From the cell containing the given text, extract its center point as [x, y] coordinate. 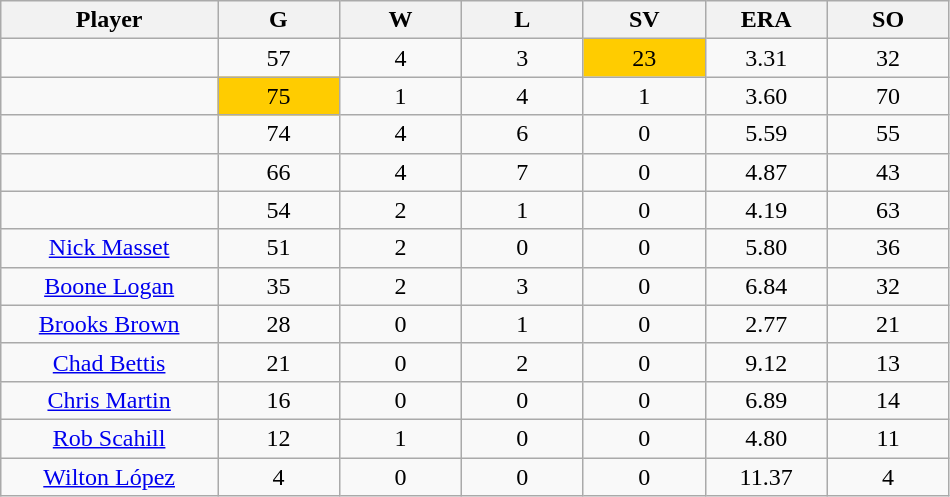
Chris Martin [110, 400]
16 [279, 400]
55 [888, 134]
70 [888, 96]
11 [888, 438]
66 [279, 172]
9.12 [766, 362]
51 [279, 248]
3.31 [766, 58]
Brooks Brown [110, 324]
74 [279, 134]
Chad Bettis [110, 362]
3.60 [766, 96]
36 [888, 248]
4.87 [766, 172]
6.89 [766, 400]
54 [279, 210]
28 [279, 324]
14 [888, 400]
SV [644, 20]
75 [279, 96]
13 [888, 362]
5.80 [766, 248]
11.37 [766, 477]
Wilton López [110, 477]
2.77 [766, 324]
12 [279, 438]
4.80 [766, 438]
SO [888, 20]
Player [110, 20]
63 [888, 210]
6.84 [766, 286]
23 [644, 58]
5.59 [766, 134]
43 [888, 172]
L [522, 20]
Rob Scahill [110, 438]
7 [522, 172]
Boone Logan [110, 286]
ERA [766, 20]
57 [279, 58]
6 [522, 134]
35 [279, 286]
G [279, 20]
W [400, 20]
4.19 [766, 210]
Nick Masset [110, 248]
